Determine the [X, Y] coordinate at the center of the cell enclosing the given text.  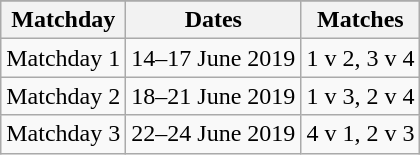
Matchday 2 [64, 96]
4 v 1, 2 v 3 [360, 134]
Matches [360, 20]
Matchday [64, 20]
Matchday 1 [64, 58]
Dates [214, 20]
1 v 2, 3 v 4 [360, 58]
1 v 3, 2 v 4 [360, 96]
22–24 June 2019 [214, 134]
Matchday 3 [64, 134]
14–17 June 2019 [214, 58]
18–21 June 2019 [214, 96]
